From the cell containing the given text, extract its center point as (x, y) coordinate. 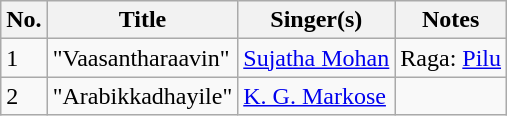
2 (24, 96)
Raga: Pilu (451, 58)
Sujatha Mohan (316, 58)
Notes (451, 20)
"Vaasantharaavin" (142, 58)
Title (142, 20)
Singer(s) (316, 20)
K. G. Markose (316, 96)
"Arabikkadhayile" (142, 96)
1 (24, 58)
No. (24, 20)
